Capture the cell that displays the provided text and extract its [x, y] central coordinate. 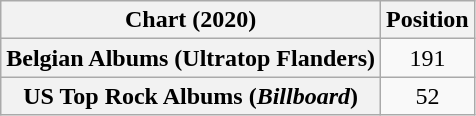
Chart (2020) [191, 20]
Position [428, 20]
US Top Rock Albums (Billboard) [191, 96]
52 [428, 96]
Belgian Albums (Ultratop Flanders) [191, 58]
191 [428, 58]
